From the cell containing the given text, extract its center point as [X, Y] coordinate. 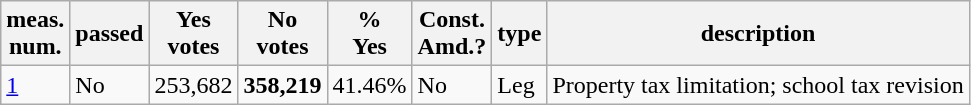
Const.Amd.? [452, 34]
description [758, 34]
meas.num. [36, 34]
1 [36, 85]
Property tax limitation; school tax revision [758, 85]
358,219 [282, 85]
253,682 [194, 85]
type [520, 34]
%Yes [370, 34]
passed [110, 34]
Leg [520, 85]
Yesvotes [194, 34]
Novotes [282, 34]
41.46% [370, 85]
